Determine the [X, Y] coordinate at the center of the cell enclosing the given text.  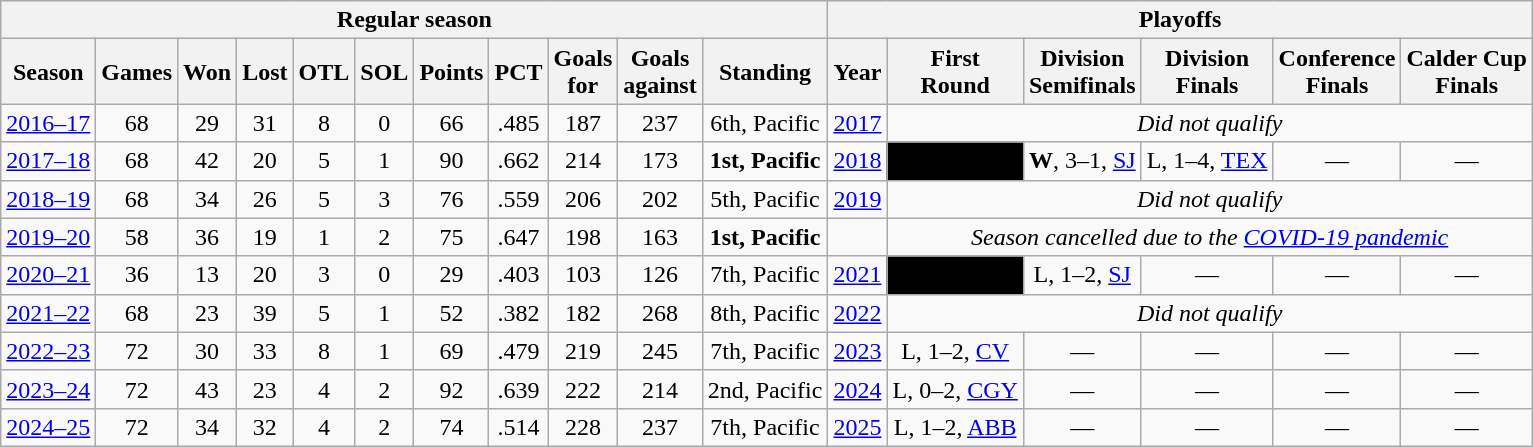
198 [583, 237]
74 [452, 427]
ConferenceFinals [1337, 72]
26 [265, 199]
2nd, Pacific [765, 389]
L, 1–4, TEX [1207, 161]
.514 [518, 427]
Season [48, 72]
.639 [518, 389]
2021–22 [48, 313]
DivisionFinals [1207, 72]
.559 [518, 199]
2017 [858, 123]
182 [583, 313]
219 [583, 351]
W, 3–1, SJ [1082, 161]
58 [137, 237]
52 [452, 313]
66 [452, 123]
8th, Pacific [765, 313]
2024–25 [48, 427]
.403 [518, 275]
Points [452, 72]
76 [452, 199]
268 [660, 313]
OTL [324, 72]
Season cancelled due to the COVID-19 pandemic [1210, 237]
187 [583, 123]
2016–17 [48, 123]
126 [660, 275]
6th, Pacific [765, 123]
39 [265, 313]
30 [208, 351]
2018–19 [48, 199]
SOL [384, 72]
2018 [858, 161]
103 [583, 275]
Games [137, 72]
2025 [858, 427]
PCT [518, 72]
Playoffs [1180, 20]
31 [265, 123]
.647 [518, 237]
2022–23 [48, 351]
173 [660, 161]
2024 [858, 389]
245 [660, 351]
Calder CupFinals [1466, 72]
2017–18 [48, 161]
.382 [518, 313]
.479 [518, 351]
Lost [265, 72]
2021 [858, 275]
Year [858, 72]
43 [208, 389]
202 [660, 199]
L, 1–2, CV [955, 351]
75 [452, 237]
5th, Pacific [765, 199]
.485 [518, 123]
2023–24 [48, 389]
Won [208, 72]
2019–20 [48, 237]
FirstRound [955, 72]
Goalsfor [583, 72]
2020–21 [48, 275]
92 [452, 389]
L, 0–2, CGY [955, 389]
90 [452, 161]
L, 1–2, ABB [955, 427]
2019 [858, 199]
19 [265, 237]
13 [208, 275]
32 [265, 427]
Regular season [414, 20]
.662 [518, 161]
222 [583, 389]
33 [265, 351]
228 [583, 427]
Standing [765, 72]
69 [452, 351]
42 [208, 161]
2022 [858, 313]
163 [660, 237]
Goalsagainst [660, 72]
206 [583, 199]
2023 [858, 351]
DivisionSemifinals [1082, 72]
L, 1–2, SJ [1082, 275]
